Scan for the cell matching the given text and deliver its (x, y) coordinate at center. 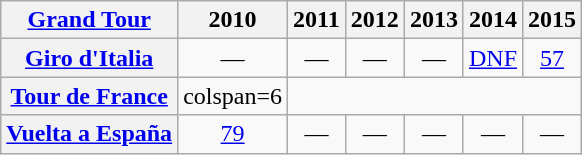
2015 (552, 20)
2010 (233, 20)
2014 (492, 20)
2013 (434, 20)
colspan=6 (233, 96)
57 (552, 58)
2012 (374, 20)
79 (233, 134)
Giro d'Italia (90, 58)
2011 (317, 20)
Tour de France (90, 96)
DNF (492, 58)
Grand Tour (90, 20)
Vuelta a España (90, 134)
